Search for the cell housing the specified text and yield its (x, y) center coordinate. 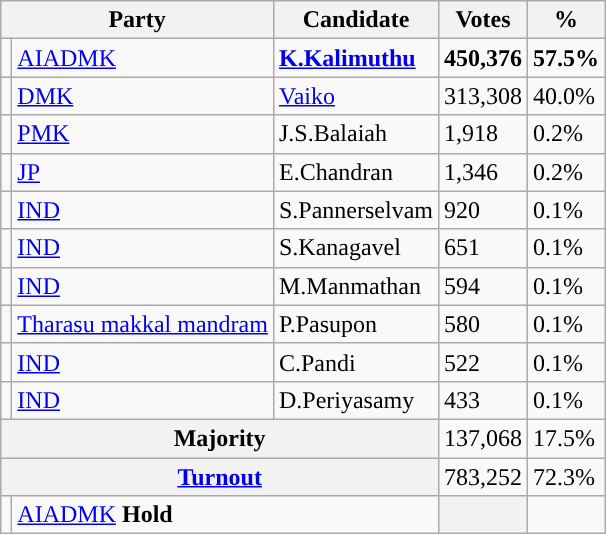
Vaiko (356, 96)
57.5% (566, 58)
920 (482, 210)
783,252 (482, 477)
P.Pasupon (356, 324)
1,918 (482, 134)
AIADMK (143, 58)
522 (482, 362)
Candidate (356, 20)
Majority (220, 438)
Party (138, 20)
137,068 (482, 438)
17.5% (566, 438)
DMK (143, 96)
PMK (143, 134)
E.Chandran (356, 172)
450,376 (482, 58)
K.Kalimuthu (356, 58)
580 (482, 324)
S.Pannerselvam (356, 210)
Turnout (220, 477)
J.S.Balaiah (356, 134)
433 (482, 400)
M.Manmathan (356, 286)
Tharasu makkal mandram (143, 324)
AIADMK Hold (226, 515)
72.3% (566, 477)
C.Pandi (356, 362)
40.0% (566, 96)
1,346 (482, 172)
651 (482, 248)
D.Periyasamy (356, 400)
594 (482, 286)
% (566, 20)
313,308 (482, 96)
Votes (482, 20)
JP (143, 172)
S.Kanagavel (356, 248)
